Provide the (x, y) coordinate of the cell's center where the given text is located.  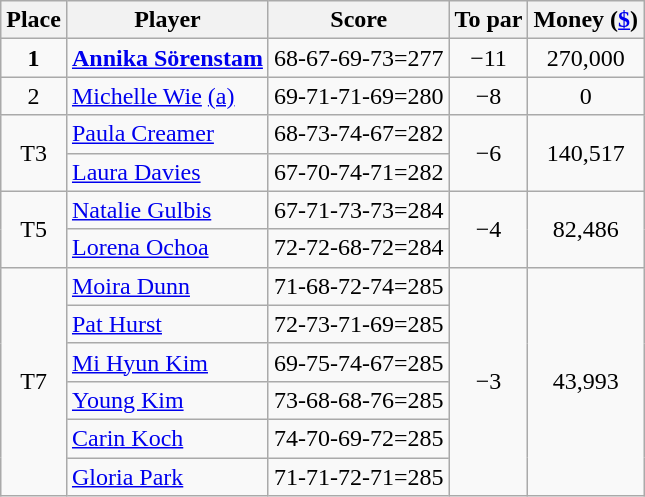
T7 (34, 381)
68-67-69-73=277 (358, 58)
72-72-68-72=284 (358, 248)
67-70-74-71=282 (358, 172)
Natalie Gulbis (167, 210)
−3 (488, 381)
82,486 (586, 229)
72-73-71-69=285 (358, 324)
Young Kim (167, 400)
69-71-71-69=280 (358, 96)
270,000 (586, 58)
Lorena Ochoa (167, 248)
−11 (488, 58)
74-70-69-72=285 (358, 438)
T3 (34, 153)
Mi Hyun Kim (167, 362)
Money ($) (586, 20)
43,993 (586, 381)
−8 (488, 96)
71-71-72-71=285 (358, 477)
Pat Hurst (167, 324)
1 (34, 58)
Paula Creamer (167, 134)
Annika Sörenstam (167, 58)
140,517 (586, 153)
0 (586, 96)
To par (488, 20)
−6 (488, 153)
2 (34, 96)
Moira Dunn (167, 286)
Carin Koch (167, 438)
Gloria Park (167, 477)
Michelle Wie (a) (167, 96)
Player (167, 20)
69-75-74-67=285 (358, 362)
−4 (488, 229)
T5 (34, 229)
67-71-73-73=284 (358, 210)
Laura Davies (167, 172)
Score (358, 20)
68-73-74-67=282 (358, 134)
73-68-68-76=285 (358, 400)
71-68-72-74=285 (358, 286)
Place (34, 20)
